Detect which cell encompasses the target text, then output its (X, Y) center coordinate. 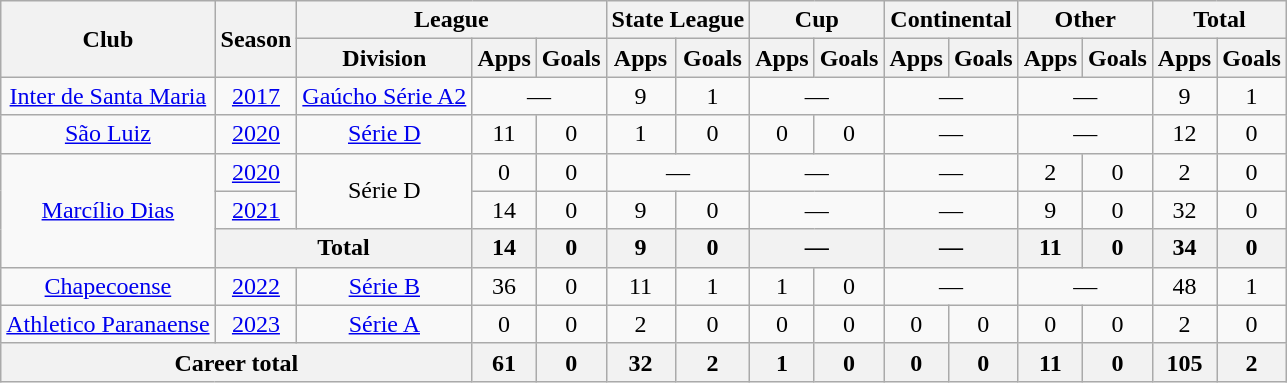
48 (1184, 286)
Continental (951, 20)
2017 (256, 96)
State League (678, 20)
61 (504, 362)
Athletico Paranaense (108, 324)
Division (384, 58)
Club (108, 39)
36 (504, 286)
Série A (384, 324)
Inter de Santa Maria (108, 96)
Marcílio Dias (108, 210)
105 (1184, 362)
Chapecoense (108, 286)
Career total (236, 362)
Cup (817, 20)
League (452, 20)
Season (256, 39)
12 (1184, 134)
Other (1085, 20)
34 (1184, 248)
2023 (256, 324)
São Luiz (108, 134)
Gaúcho Série A2 (384, 96)
2022 (256, 286)
2021 (256, 210)
Série B (384, 286)
